Search for the cell housing the specified text and yield its [X, Y] center coordinate. 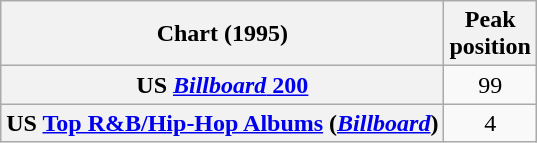
Peak position [490, 34]
99 [490, 85]
US Billboard 200 [222, 85]
Chart (1995) [222, 34]
4 [490, 123]
US Top R&B/Hip-Hop Albums (Billboard) [222, 123]
